Return (X, Y) of the center of cell containing provided text 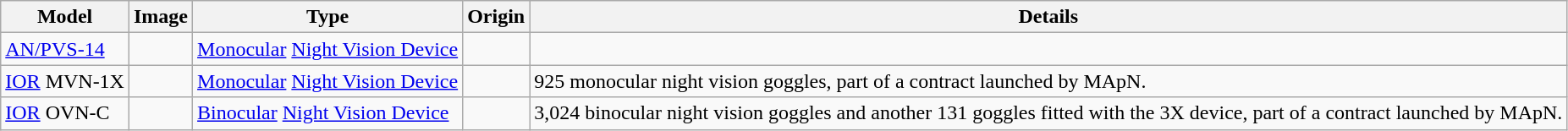
IOR MVN-1X (65, 81)
Details (1048, 17)
3,024 binocular night vision goggles and another 131 goggles fitted with the 3X device, part of a contract launched by MApN. (1048, 113)
IOR OVN-C (65, 113)
Binocular Night Vision Device (328, 113)
Type (328, 17)
Image (161, 17)
AN/PVS-14 (65, 49)
Model (65, 17)
Origin (496, 17)
925 monocular night vision goggles, part of a contract launched by MApN. (1048, 81)
